Identify which cell holds the provided text, then report its [x, y] central coordinate. 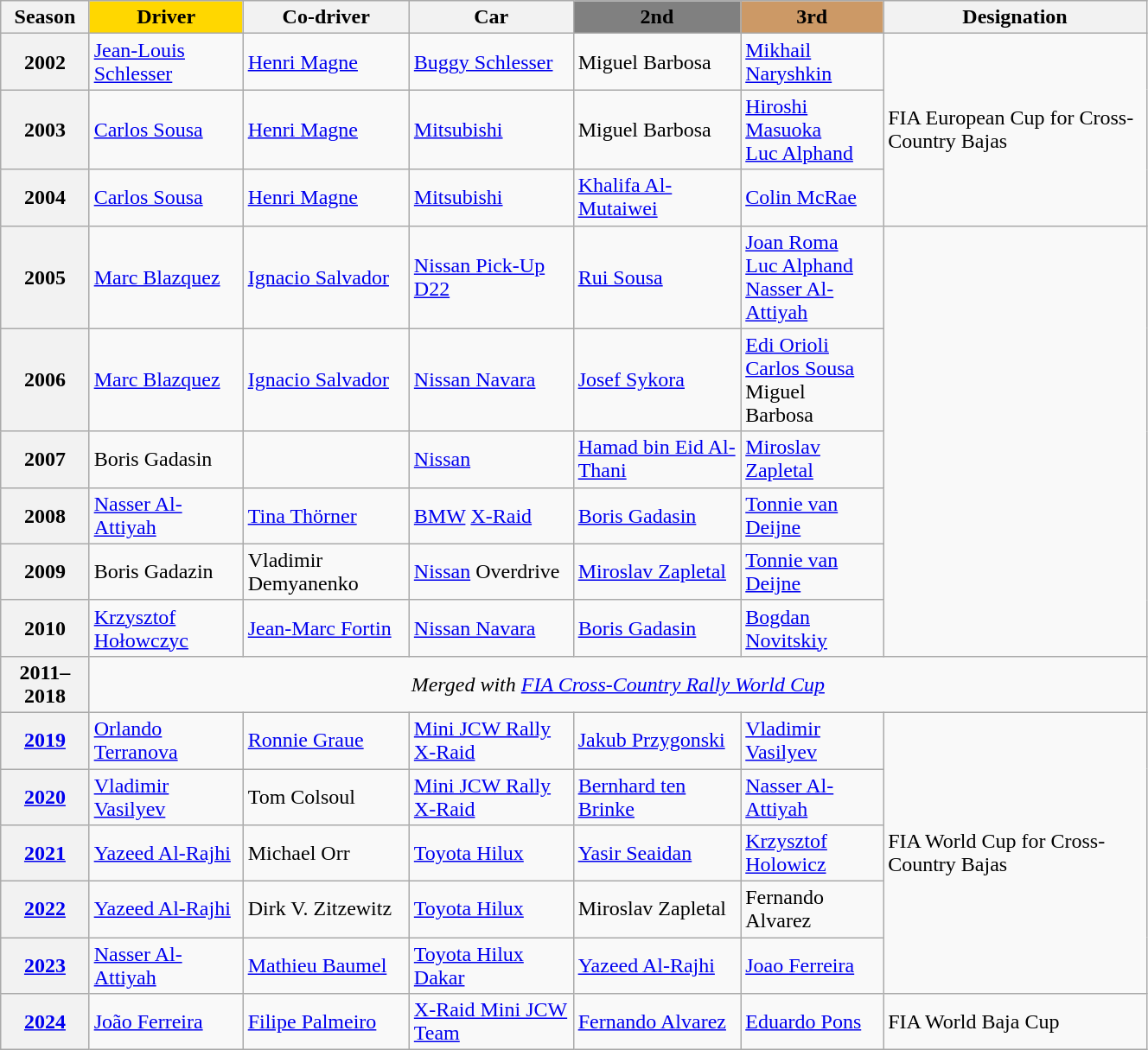
FIA World Baja Cup [1015, 1021]
Ronnie Graue [326, 740]
FIA World Cup for Cross-Country Bajas [1015, 852]
Car [491, 17]
Jakub Przygonski [657, 740]
2009 [45, 572]
Buggy Schlesser [491, 62]
2002 [45, 62]
Josef Sykora [657, 380]
Khalifa Al-Mutaiwei [657, 197]
Joao Ferreira [813, 966]
Mikhail Naryshkin [813, 62]
Michael Orr [326, 854]
Bernhard ten Brinke [657, 797]
Colin McRae [813, 197]
Krzysztof Holowicz [813, 854]
Merged with FIA Cross-Country Rally World Cup [617, 684]
Toyota Hilux Dakar [491, 966]
BMW X-Raid [491, 515]
2nd [657, 17]
Nissan Overdrive [491, 572]
2004 [45, 197]
Hiroshi Masuoka Luc Alphand [813, 130]
Nissan Pick-Up D22 [491, 277]
2024 [45, 1021]
2021 [45, 854]
Joan Roma Luc Alphand Nasser Al-Attiyah [813, 277]
Boris Gadazin [166, 572]
Yasir Seaidan [657, 854]
3rd [813, 17]
Orlando Terranova [166, 740]
Co-driver [326, 17]
Mathieu Baumel [326, 966]
Edi Orioli Carlos Sousa Miguel Barbosa [813, 380]
2007 [45, 460]
Jean-Marc Fortin [326, 627]
2005 [45, 277]
Designation [1015, 17]
Filipe Palmeiro [326, 1021]
2022 [45, 909]
Bogdan Novitskiy [813, 627]
2006 [45, 380]
Tina Thörner [326, 515]
Rui Sousa [657, 277]
Tom Colsoul [326, 797]
FIA European Cup for Cross-Country Bajas [1015, 130]
2011–2018 [45, 684]
X-Raid Mini JCW Team [491, 1021]
João Ferreira [166, 1021]
Driver [166, 17]
2008 [45, 515]
Dirk V. Zitzewitz [326, 909]
Nissan [491, 460]
Season [45, 17]
Krzysztof Hołowczyc [166, 627]
2023 [45, 966]
2020 [45, 797]
2010 [45, 627]
2003 [45, 130]
Eduardo Pons [813, 1021]
Jean-Louis Schlesser [166, 62]
Hamad bin Eid Al-Thani [657, 460]
2019 [45, 740]
Vladimir Demyanenko [326, 572]
